Detect which cell encompasses the target text, then output its (x, y) center coordinate. 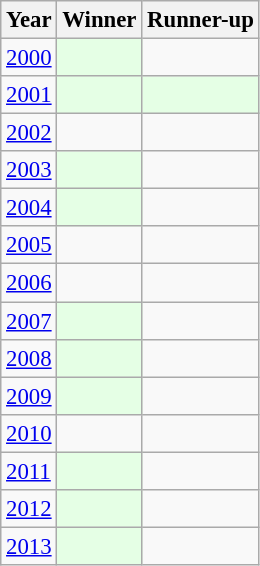
2003 (29, 170)
Runner-up (200, 20)
Year (29, 20)
2011 (29, 471)
2009 (29, 396)
2004 (29, 208)
Winner (100, 20)
2006 (29, 283)
2002 (29, 133)
2012 (29, 509)
2001 (29, 95)
2005 (29, 245)
2007 (29, 321)
2013 (29, 546)
2000 (29, 58)
2010 (29, 433)
2008 (29, 358)
